Capture the cell that displays the provided text and extract its [X, Y] central coordinate. 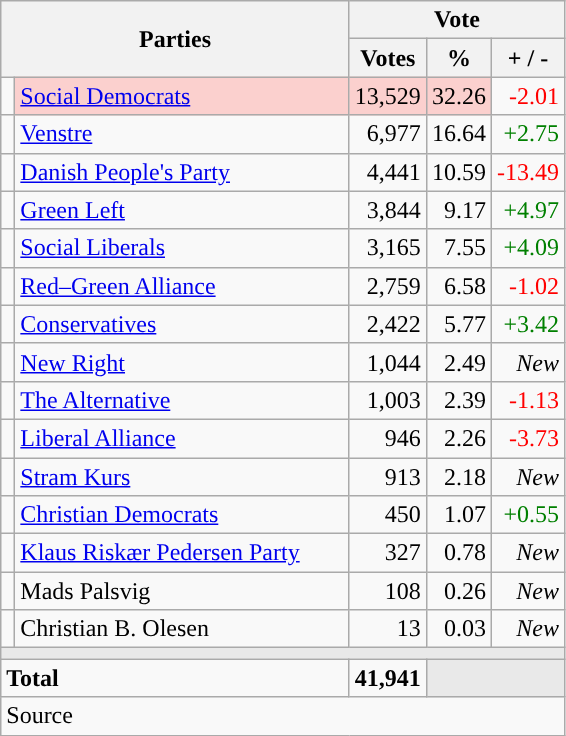
-2.01 [528, 96]
6.58 [458, 286]
7.55 [458, 248]
Christian Democrats [182, 515]
2.26 [458, 438]
327 [388, 553]
Danish People's Party [182, 172]
0.78 [458, 553]
4,441 [388, 172]
Social Democrats [182, 96]
Parties [176, 39]
32.26 [458, 96]
-1.02 [528, 286]
-1.13 [528, 400]
-13.49 [528, 172]
Klaus Riskær Pedersen Party [182, 553]
Mads Palsvig [182, 591]
2.39 [458, 400]
Green Left [182, 210]
Votes [388, 58]
Red–Green Alliance [182, 286]
450 [388, 515]
Vote [456, 20]
1,044 [388, 362]
1.07 [458, 515]
2.49 [458, 362]
Stram Kurs [182, 477]
Venstre [182, 134]
+ / - [528, 58]
108 [388, 591]
3,844 [388, 210]
6,977 [388, 134]
3,165 [388, 248]
Conservatives [182, 324]
+2.75 [528, 134]
% [458, 58]
16.64 [458, 134]
+4.09 [528, 248]
946 [388, 438]
-3.73 [528, 438]
0.03 [458, 629]
+3.42 [528, 324]
The Alternative [182, 400]
10.59 [458, 172]
41,941 [388, 678]
5.77 [458, 324]
9.17 [458, 210]
New Right [182, 362]
1,003 [388, 400]
+0.55 [528, 515]
2,422 [388, 324]
Total [176, 678]
2,759 [388, 286]
Source [283, 716]
2.18 [458, 477]
+4.97 [528, 210]
0.26 [458, 591]
Social Liberals [182, 248]
Christian B. Olesen [182, 629]
Liberal Alliance [182, 438]
13 [388, 629]
13,529 [388, 96]
913 [388, 477]
